Provide the [x, y] coordinate of the cell's center where the given text is located.  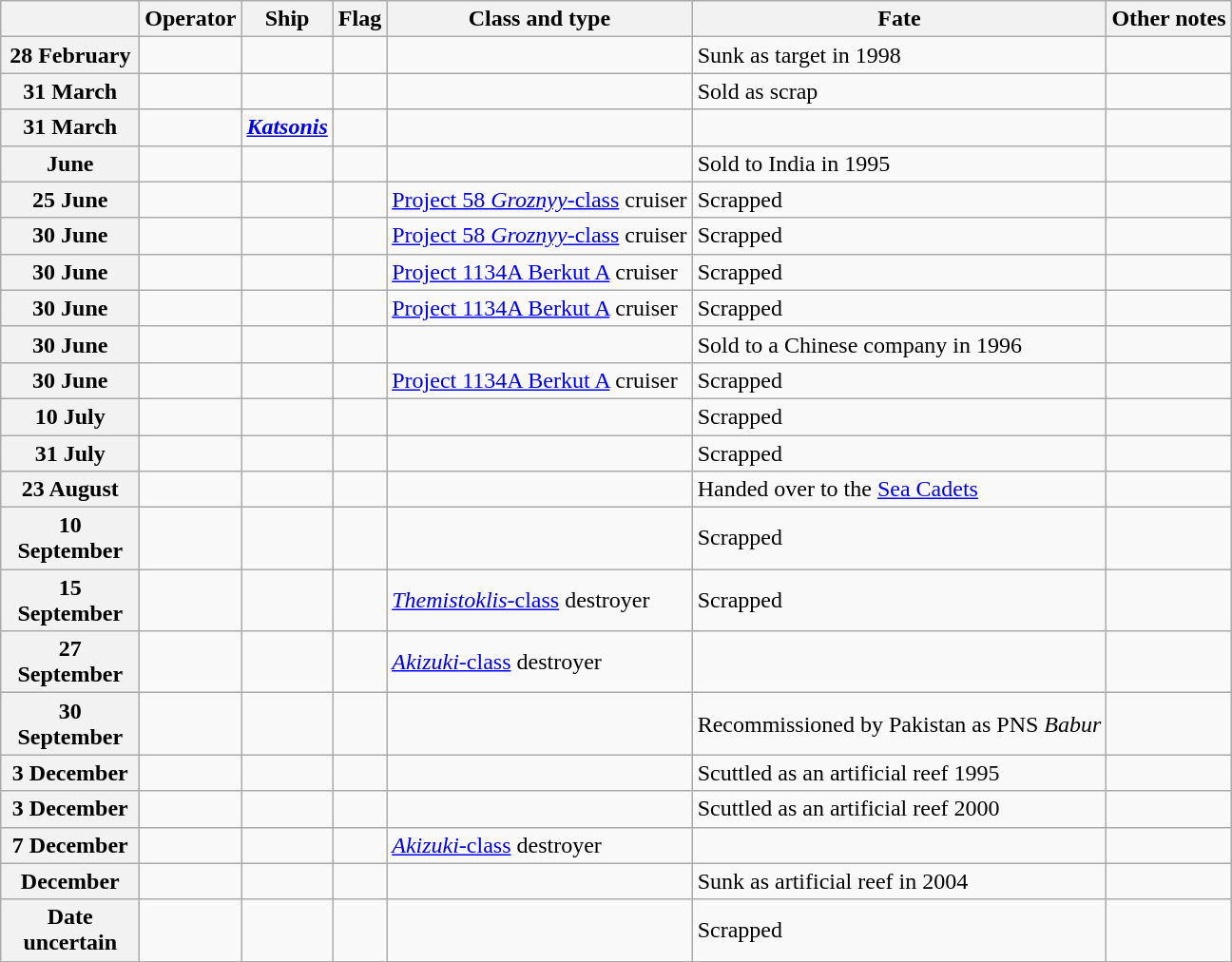
25 June [70, 200]
30 September [70, 724]
Handed over to the Sea Cadets [899, 490]
Fate [899, 19]
Sunk as target in 1998 [899, 55]
Sunk as artificial reef in 2004 [899, 881]
Flag [359, 19]
Recommissioned by Pakistan as PNS Babur [899, 724]
10 September [70, 538]
15 September [70, 601]
Other notes [1169, 19]
31 July [70, 453]
Sold to India in 1995 [899, 164]
Sold to a Chinese company in 1996 [899, 344]
23 August [70, 490]
December [70, 881]
June [70, 164]
28 February [70, 55]
Scuttled as an artificial reef 1995 [899, 773]
Scuttled as an artificial reef 2000 [899, 809]
27 September [70, 662]
Katsonis [287, 127]
Themistoklis-class destroyer [540, 601]
Class and type [540, 19]
7 December [70, 845]
Sold as scrap [899, 91]
10 July [70, 416]
Ship [287, 19]
Operator [190, 19]
Date uncertain [70, 930]
